Locate the cell with the specified text and output its [x, y] center coordinate. 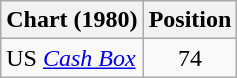
US Cash Box [72, 58]
74 [190, 58]
Chart (1980) [72, 20]
Position [190, 20]
